Pinpoint the cell where the given text exists, returning its [X, Y] midpoint coordinate. 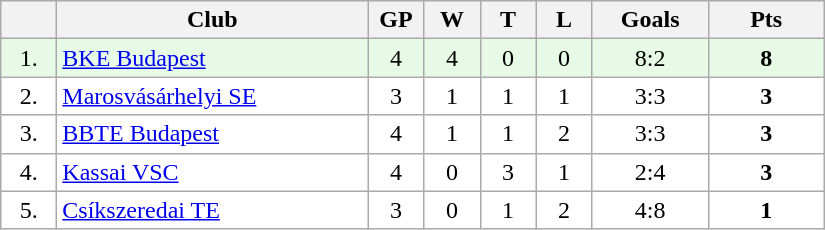
Marosvásárhelyi SE [212, 96]
BBTE Budapest [212, 134]
8 [766, 58]
4:8 [650, 210]
Kassai VSC [212, 172]
L [564, 20]
8:2 [650, 58]
GP [396, 20]
Club [212, 20]
T [508, 20]
5. [29, 210]
3. [29, 134]
2:4 [650, 172]
W [452, 20]
2. [29, 96]
BKE Budapest [212, 58]
Goals [650, 20]
Pts [766, 20]
1. [29, 58]
4. [29, 172]
Csíkszeredai TE [212, 210]
